Identify which cell holds the provided text, then report its (X, Y) central coordinate. 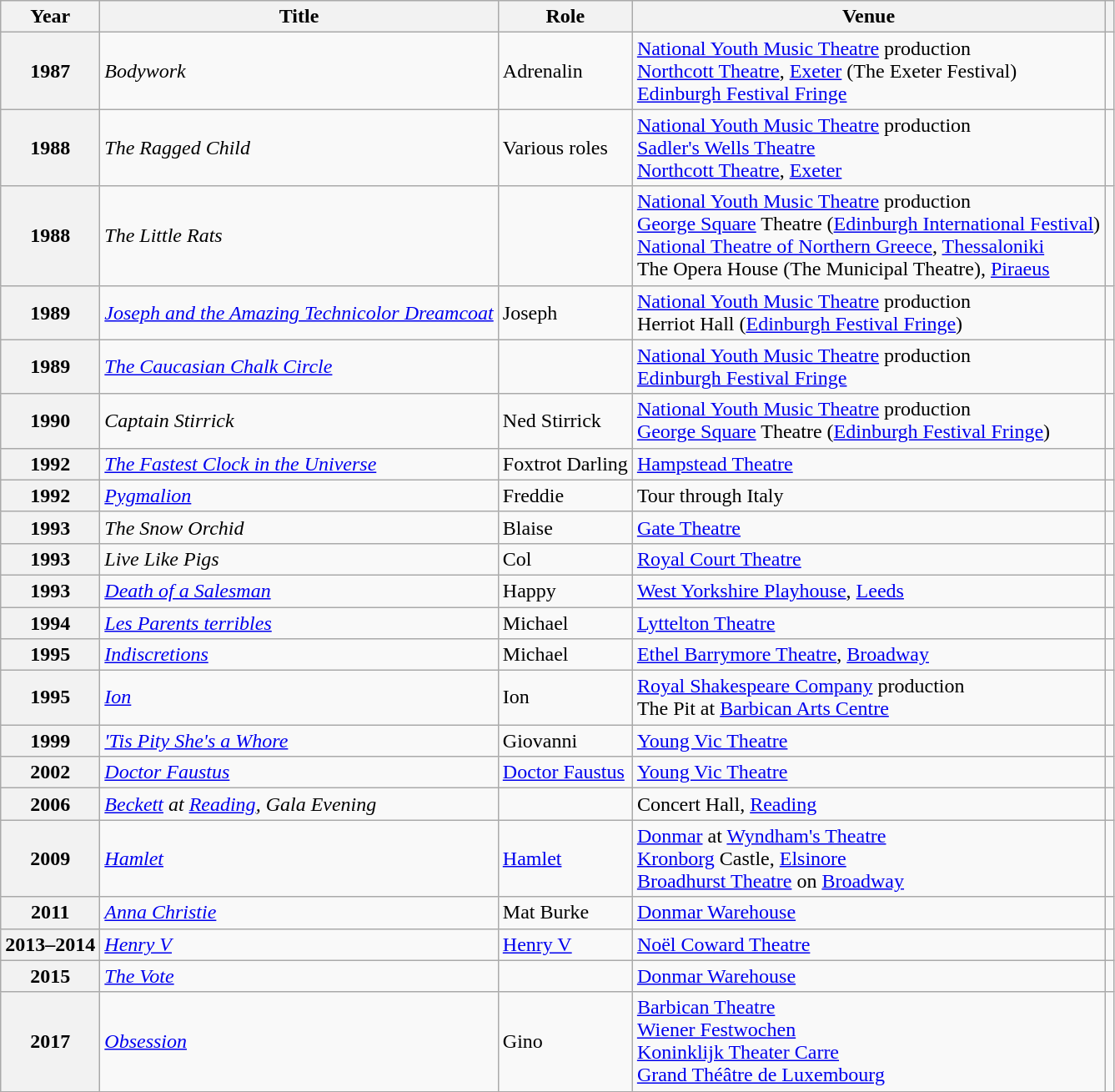
1999 (50, 741)
The Little Rats (299, 235)
Ned Stirrick (565, 420)
Joseph (565, 312)
The Fastest Clock in the Universe (299, 464)
Pygmalion (299, 496)
Tour through Italy (868, 496)
Les Parents terribles (299, 623)
Beckett at Reading, Gala Evening (299, 804)
Live Like Pigs (299, 559)
Blaise (565, 527)
Concert Hall, Reading (868, 804)
Foxtrot Darling (565, 464)
National Youth Music Theatre productionEdinburgh Festival Fringe (868, 367)
Anna Christie (299, 913)
Obsession (299, 1041)
'Tis Pity She's a Whore (299, 741)
2002 (50, 772)
National Youth Music Theatre productionNorthcott Theatre, Exeter (The Exeter Festival)Edinburgh Festival Fringe (868, 71)
1990 (50, 420)
Gate Theatre (868, 527)
West Yorkshire Playhouse, Leeds (868, 591)
2017 (50, 1041)
The Ragged Child (299, 148)
2011 (50, 913)
Captain Stirrick (299, 420)
Royal Court Theatre (868, 559)
National Youth Music Theatre productionGeorge Square Theatre (Edinburgh Festival Fringe) (868, 420)
National Youth Music Theatre productionHerriot Hall (Edinburgh Festival Fringe) (868, 312)
Hampstead Theatre (868, 464)
National Youth Music Theatre productionSadler's Wells TheatreNorthcott Theatre, Exeter (868, 148)
Ethel Barrymore Theatre, Broadway (868, 655)
Royal Shakespeare Company productionThe Pit at Barbican Arts Centre (868, 697)
Col (565, 559)
Various roles (565, 148)
Mat Burke (565, 913)
Indiscretions (299, 655)
The Snow Orchid (299, 527)
Donmar at Wyndham's TheatreKronborg Castle, ElsinoreBroadhurst Theatre on Broadway (868, 858)
Barbican TheatreWiener FestwochenKoninklijk Theater CarreGrand Théâtre de Luxembourg (868, 1041)
2009 (50, 858)
Title (299, 17)
Joseph and the Amazing Technicolor Dreamcoat (299, 312)
Freddie (565, 496)
Lyttelton Theatre (868, 623)
1994 (50, 623)
Venue (868, 17)
2013–2014 (50, 944)
2006 (50, 804)
Role (565, 17)
2015 (50, 976)
The Vote (299, 976)
Happy (565, 591)
Death of a Salesman (299, 591)
Bodywork (299, 71)
Noël Coward Theatre (868, 944)
Giovanni (565, 741)
The Caucasian Chalk Circle (299, 367)
Adrenalin (565, 71)
1987 (50, 71)
Year (50, 17)
Gino (565, 1041)
